From the cell containing the given text, extract its center point as (X, Y) coordinate. 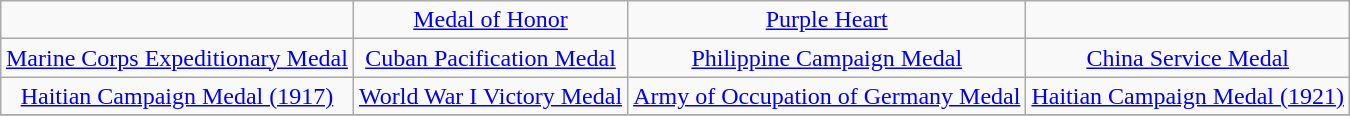
Philippine Campaign Medal (827, 58)
Army of Occupation of Germany Medal (827, 96)
Cuban Pacification Medal (490, 58)
Purple Heart (827, 20)
China Service Medal (1188, 58)
Haitian Campaign Medal (1921) (1188, 96)
Marine Corps Expeditionary Medal (176, 58)
World War I Victory Medal (490, 96)
Medal of Honor (490, 20)
Haitian Campaign Medal (1917) (176, 96)
